Identify which cell holds the provided text, then report its [X, Y] central coordinate. 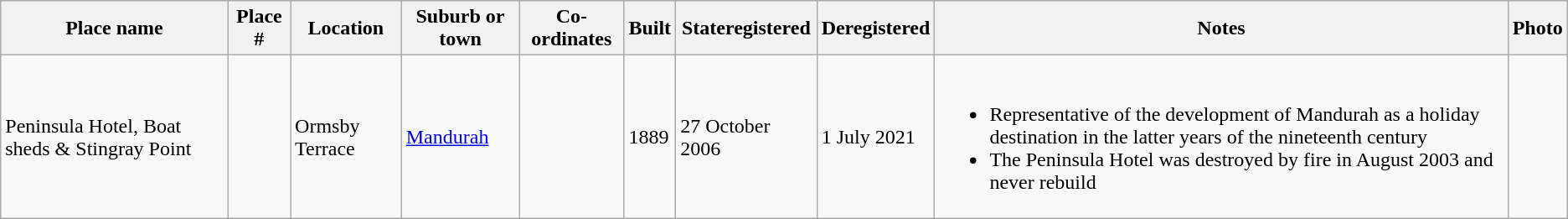
1889 [650, 137]
Notes [1221, 29]
27 October 2006 [746, 137]
Peninsula Hotel, Boat sheds & Stingray Point [114, 137]
1 July 2021 [876, 137]
Deregistered [876, 29]
Photo [1538, 29]
Place # [259, 29]
Co-ordinates [571, 29]
Built [650, 29]
Mandurah [461, 137]
Suburb or town [461, 29]
Ormsby Terrace [347, 137]
Place name [114, 29]
Location [347, 29]
Stateregistered [746, 29]
